Provide the (X, Y) coordinate of the cell's center where the given text is located.  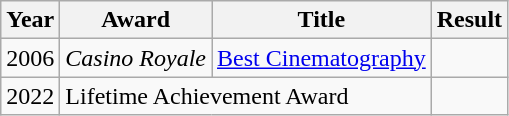
Result (469, 20)
2006 (30, 58)
2022 (30, 96)
Lifetime Achievement Award (246, 96)
Award (136, 20)
Year (30, 20)
Title (322, 20)
Best Cinematography (322, 58)
Casino Royale (136, 58)
